Identify which cell holds the provided text, then report its [X, Y] central coordinate. 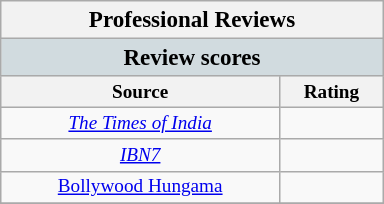
The Times of India [140, 124]
Rating [332, 92]
Bollywood Hungama [140, 187]
Review scores [192, 57]
Professional Reviews [192, 20]
IBN7 [140, 155]
Source [140, 92]
